Search for the cell housing the specified text and yield its [X, Y] center coordinate. 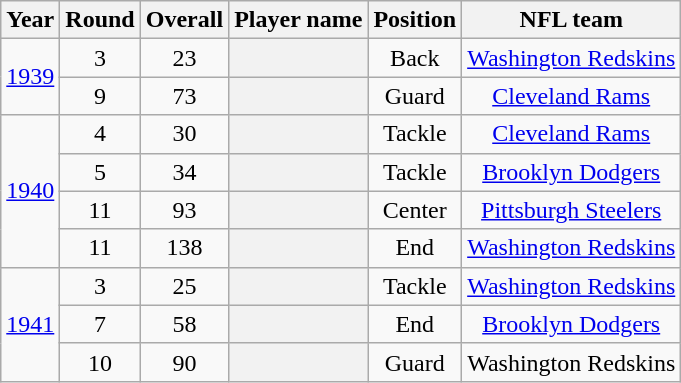
Year [30, 20]
30 [184, 134]
58 [184, 324]
NFL team [572, 20]
25 [184, 286]
93 [184, 210]
73 [184, 96]
Center [415, 210]
1940 [30, 191]
1941 [30, 324]
23 [184, 58]
Back [415, 58]
5 [100, 172]
Overall [184, 20]
Position [415, 20]
Pittsburgh Steelers [572, 210]
Round [100, 20]
1939 [30, 77]
7 [100, 324]
9 [100, 96]
4 [100, 134]
10 [100, 362]
90 [184, 362]
Player name [298, 20]
138 [184, 248]
34 [184, 172]
